Determine the (x, y) coordinate at the center of the cell enclosing the given text.  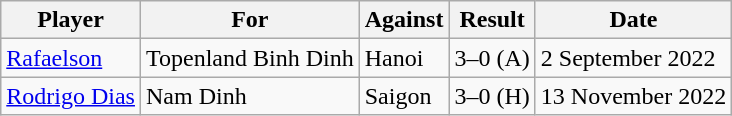
3–0 (H) (492, 96)
For (250, 20)
2 September 2022 (633, 58)
3–0 (A) (492, 58)
Player (71, 20)
Hanoi (404, 58)
Rodrigo Dias (71, 96)
13 November 2022 (633, 96)
Result (492, 20)
Rafaelson (71, 58)
Topenland Binh Dinh (250, 58)
Nam Dinh (250, 96)
Against (404, 20)
Saigon (404, 96)
Date (633, 20)
